Find where the given text appears and provide that cell's center as (X, Y) coordinate. 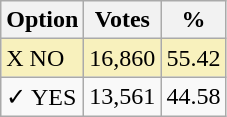
✓ YES (42, 97)
16,860 (122, 58)
55.42 (194, 58)
% (194, 20)
Option (42, 20)
Votes (122, 20)
13,561 (122, 97)
44.58 (194, 97)
X NO (42, 58)
